Provide the [X, Y] coordinate of the cell's center where the given text is located.  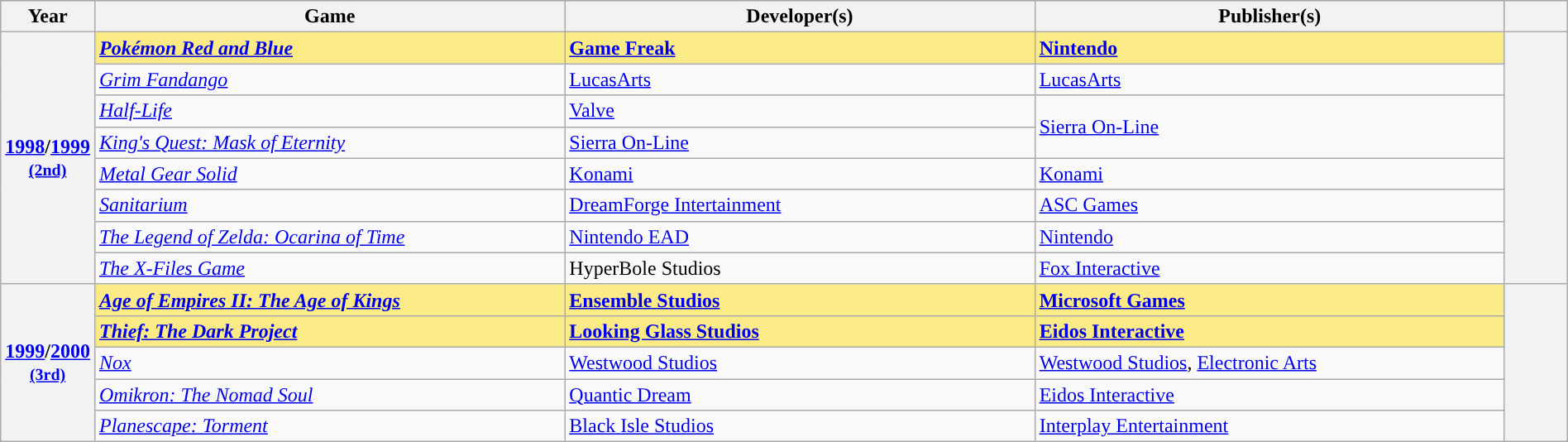
Omikron: The Nomad Soul [329, 395]
Year [48, 17]
Ensemble Studios [800, 300]
Half-Life [329, 111]
Grim Fandango [329, 79]
Nox [329, 363]
King's Quest: Mask of Eternity [329, 142]
Westwood Studios [800, 363]
Quantic Dream [800, 395]
Westwood Studios, Electronic Arts [1269, 363]
Nintendo EAD [800, 237]
Developer(s) [800, 17]
Game [329, 17]
Planescape: Torment [329, 426]
Metal Gear Solid [329, 174]
The X-Files Game [329, 268]
Microsoft Games [1269, 300]
Looking Glass Studios [800, 331]
Fox Interactive [1269, 268]
1998/1999 (2nd) [48, 158]
ASC Games [1269, 205]
Black Isle Studios [800, 426]
Sanitarium [329, 205]
HyperBole Studios [800, 268]
Interplay Entertainment [1269, 426]
Valve [800, 111]
DreamForge Intertainment [800, 205]
Thief: The Dark Project [329, 331]
The Legend of Zelda: Ocarina of Time [329, 237]
Age of Empires II: The Age of Kings [329, 300]
1999/2000 (3rd) [48, 363]
Pokémon Red and Blue [329, 48]
Publisher(s) [1269, 17]
Game Freak [800, 48]
